Detect which cell encompasses the target text, then output its (x, y) center coordinate. 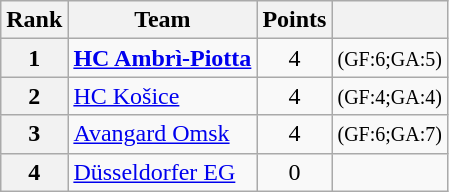
Düsseldorfer EG (162, 172)
(GF:6;GA:7) (390, 134)
Avangard Omsk (162, 134)
(GF:6;GA:5) (390, 58)
3 (34, 134)
(GF:4;GA:4) (390, 96)
Team (162, 20)
2 (34, 96)
Points (294, 20)
HC Ambrì-Piotta (162, 58)
1 (34, 58)
HC Košice (162, 96)
0 (294, 172)
Rank (34, 20)
